Determine the [x, y] coordinate at the center of the cell enclosing the given text.  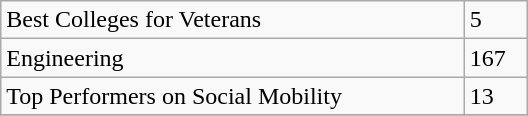
Best Colleges for Veterans [233, 20]
5 [496, 20]
13 [496, 96]
Engineering [233, 58]
Top Performers on Social Mobility [233, 96]
167 [496, 58]
